Output the [x, y] coordinate of the center of the cell containing the given text.  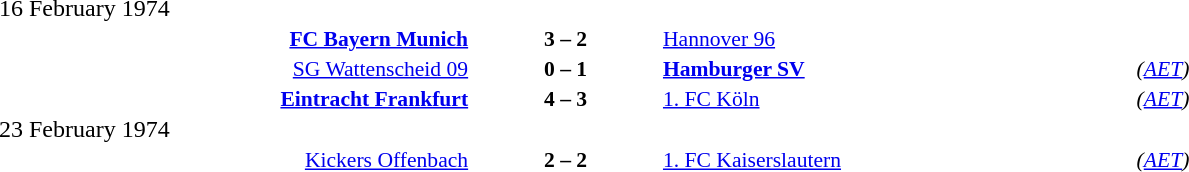
Hamburger SV [897, 68]
3 – 2 [566, 38]
1. FC Köln [897, 98]
Hannover 96 [897, 38]
4 – 3 [566, 98]
0 – 1 [566, 68]
